Find where the given text appears and provide that cell's center as [x, y] coordinate. 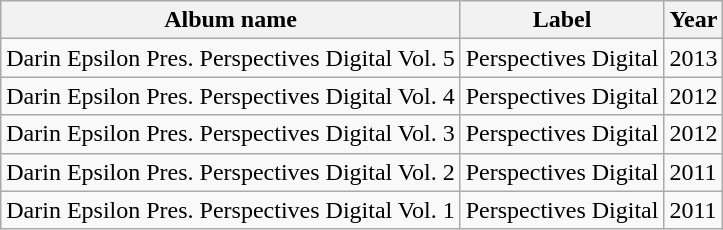
2013 [694, 58]
Darin Epsilon Pres. Perspectives Digital Vol. 4 [230, 96]
Label [562, 20]
Album name [230, 20]
Darin Epsilon Pres. Perspectives Digital Vol. 1 [230, 210]
Darin Epsilon Pres. Perspectives Digital Vol. 2 [230, 172]
Year [694, 20]
Darin Epsilon Pres. Perspectives Digital Vol. 3 [230, 134]
Darin Epsilon Pres. Perspectives Digital Vol. 5 [230, 58]
